For the text-containing cell, return its midpoint in [X, Y] coordinate format. 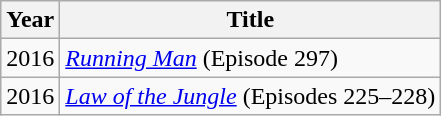
Title [250, 20]
Year [30, 20]
Running Man (Episode 297) [250, 58]
Law of the Jungle (Episodes 225–228) [250, 96]
